Scan for the cell matching the given text and deliver its [x, y] coordinate at center. 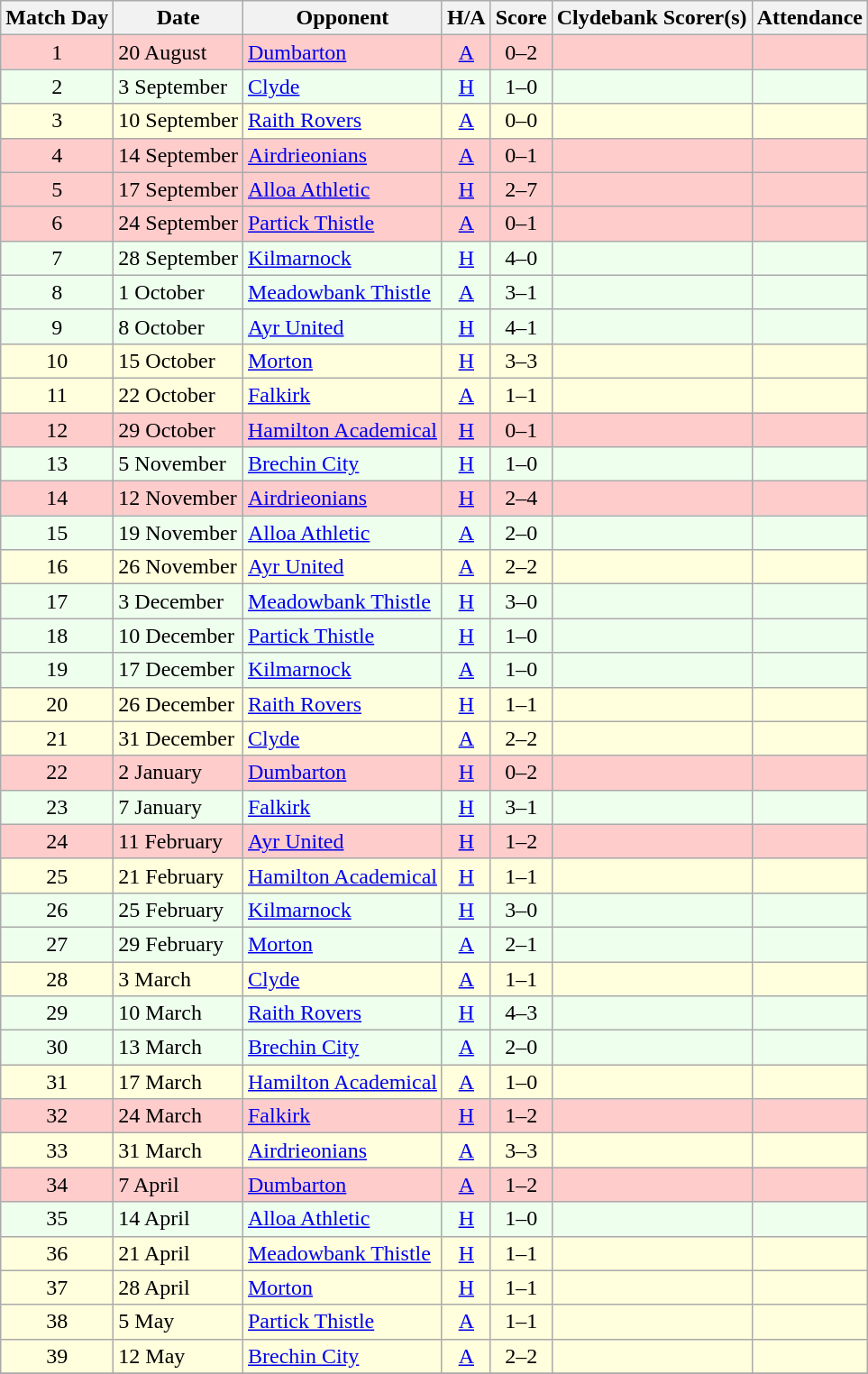
29 February [178, 944]
20 [58, 704]
7 [58, 258]
1 October [178, 292]
14 [58, 499]
9 [58, 326]
8 [58, 292]
38 [58, 1322]
2 January [178, 773]
5 November [178, 464]
7 April [178, 1185]
31 [58, 1082]
11 February [178, 841]
34 [58, 1185]
3 December [178, 601]
17 September [178, 189]
2–7 [521, 189]
26 [58, 910]
32 [58, 1116]
17 [58, 601]
24 September [178, 224]
2 [58, 87]
28 [58, 978]
22 [58, 773]
10 December [178, 636]
10 March [178, 1013]
5 [58, 189]
12 May [178, 1356]
12 [58, 430]
Opponent [343, 18]
Match Day [58, 18]
15 October [178, 361]
4–1 [521, 326]
2–1 [521, 944]
22 October [178, 395]
0–0 [521, 121]
28 April [178, 1287]
H/A [466, 18]
14 September [178, 155]
Date [178, 18]
Attendance [809, 18]
29 October [178, 430]
26 December [178, 704]
33 [58, 1150]
19 November [178, 533]
25 February [178, 910]
16 [58, 567]
Clydebank Scorer(s) [652, 18]
18 [58, 636]
17 December [178, 670]
1 [58, 52]
37 [58, 1287]
8 October [178, 326]
24 [58, 841]
20 August [178, 52]
15 [58, 533]
7 January [178, 807]
26 November [178, 567]
31 December [178, 738]
25 [58, 875]
4–3 [521, 1013]
5 May [178, 1322]
11 [58, 395]
6 [58, 224]
3 [58, 121]
28 September [178, 258]
14 April [178, 1219]
17 March [178, 1082]
3 March [178, 978]
23 [58, 807]
10 September [178, 121]
35 [58, 1219]
13 [58, 464]
12 November [178, 499]
31 March [178, 1150]
21 February [178, 875]
4 [58, 155]
19 [58, 670]
36 [58, 1253]
Score [521, 18]
24 March [178, 1116]
4–0 [521, 258]
29 [58, 1013]
3 September [178, 87]
2–4 [521, 499]
21 April [178, 1253]
13 March [178, 1048]
27 [58, 944]
10 [58, 361]
39 [58, 1356]
30 [58, 1048]
21 [58, 738]
